Determine the (x, y) coordinate at the center of the cell enclosing the given text.  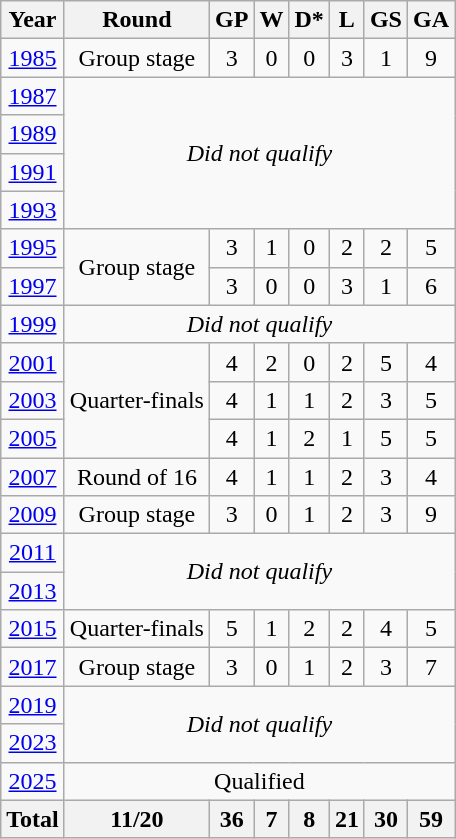
2011 (33, 553)
Qualified (259, 781)
2025 (33, 781)
1995 (33, 248)
W (272, 20)
2007 (33, 477)
1987 (33, 96)
1993 (33, 210)
Total (33, 819)
1997 (33, 286)
2003 (33, 400)
2015 (33, 629)
59 (430, 819)
Round of 16 (136, 477)
6 (430, 286)
Round (136, 20)
2017 (33, 667)
1989 (33, 134)
2019 (33, 705)
30 (386, 819)
1991 (33, 172)
36 (231, 819)
2009 (33, 515)
8 (309, 819)
GA (430, 20)
1999 (33, 324)
11/20 (136, 819)
2023 (33, 743)
1985 (33, 58)
GS (386, 20)
Year (33, 20)
GP (231, 20)
2001 (33, 362)
2005 (33, 438)
21 (346, 819)
2013 (33, 591)
D* (309, 20)
L (346, 20)
